Output the [X, Y] coordinate of the center of the cell containing the given text.  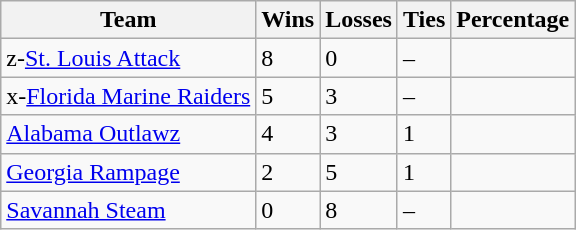
Losses [359, 20]
Savannah Steam [128, 210]
Wins [288, 20]
2 [288, 172]
Georgia Rampage [128, 172]
Ties [424, 20]
z-St. Louis Attack [128, 58]
Alabama Outlawz [128, 134]
x-Florida Marine Raiders [128, 96]
Percentage [513, 20]
Team [128, 20]
4 [288, 134]
